Identify which cell holds the provided text, then report its (X, Y) central coordinate. 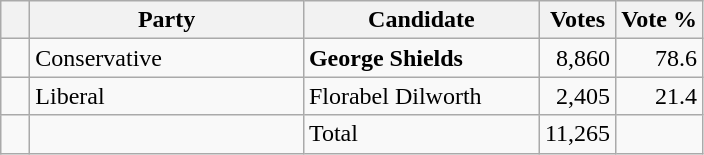
Votes (577, 20)
Total (421, 134)
Candidate (421, 20)
Conservative (167, 58)
Liberal (167, 96)
78.6 (660, 58)
George Shields (421, 58)
Party (167, 20)
2,405 (577, 96)
11,265 (577, 134)
21.4 (660, 96)
Vote % (660, 20)
8,860 (577, 58)
Florabel Dilworth (421, 96)
